Extract the [x, y] coordinate from the center of the cell holding the provided text.  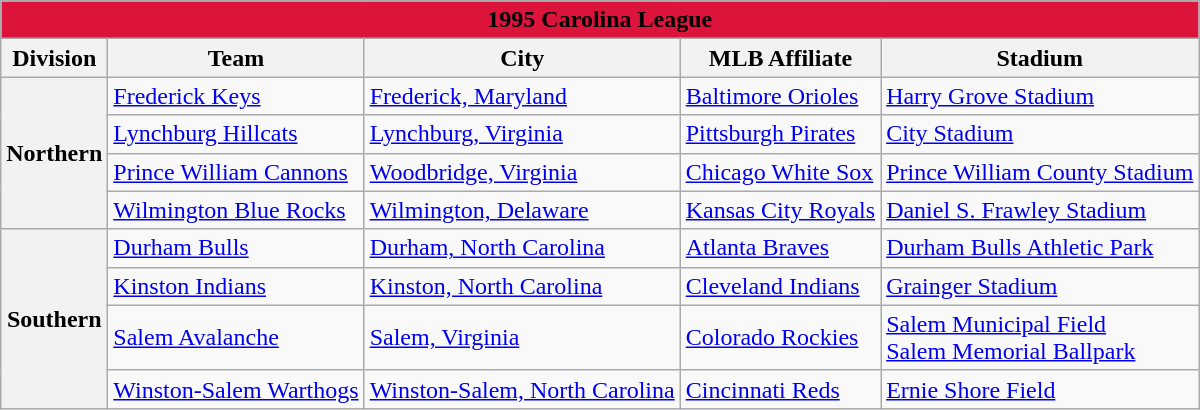
City Stadium [1040, 134]
Durham Bulls Athletic Park [1040, 248]
Northern [54, 153]
Colorado Rockies [780, 338]
Frederick, Maryland [522, 96]
Stadium [1040, 58]
Pittsburgh Pirates [780, 134]
Harry Grove Stadium [1040, 96]
Lynchburg, Virginia [522, 134]
Team [236, 58]
Prince William County Stadium [1040, 172]
Winston-Salem Warthogs [236, 389]
Division [54, 58]
Prince William Cannons [236, 172]
Grainger Stadium [1040, 286]
Durham Bulls [236, 248]
Salem Municipal Field Salem Memorial Ballpark [1040, 338]
Cincinnati Reds [780, 389]
Salem Avalanche [236, 338]
Southern [54, 318]
Daniel S. Frawley Stadium [1040, 210]
MLB Affiliate [780, 58]
Ernie Shore Field [1040, 389]
Salem, Virginia [522, 338]
Wilmington Blue Rocks [236, 210]
Kinston Indians [236, 286]
Frederick Keys [236, 96]
Chicago White Sox [780, 172]
1995 Carolina League [600, 20]
Winston-Salem, North Carolina [522, 389]
Cleveland Indians [780, 286]
City [522, 58]
Woodbridge, Virginia [522, 172]
Kinston, North Carolina [522, 286]
Kansas City Royals [780, 210]
Baltimore Orioles [780, 96]
Atlanta Braves [780, 248]
Lynchburg Hillcats [236, 134]
Durham, North Carolina [522, 248]
Wilmington, Delaware [522, 210]
